Find where the given text appears and provide that cell's center as (x, y) coordinate. 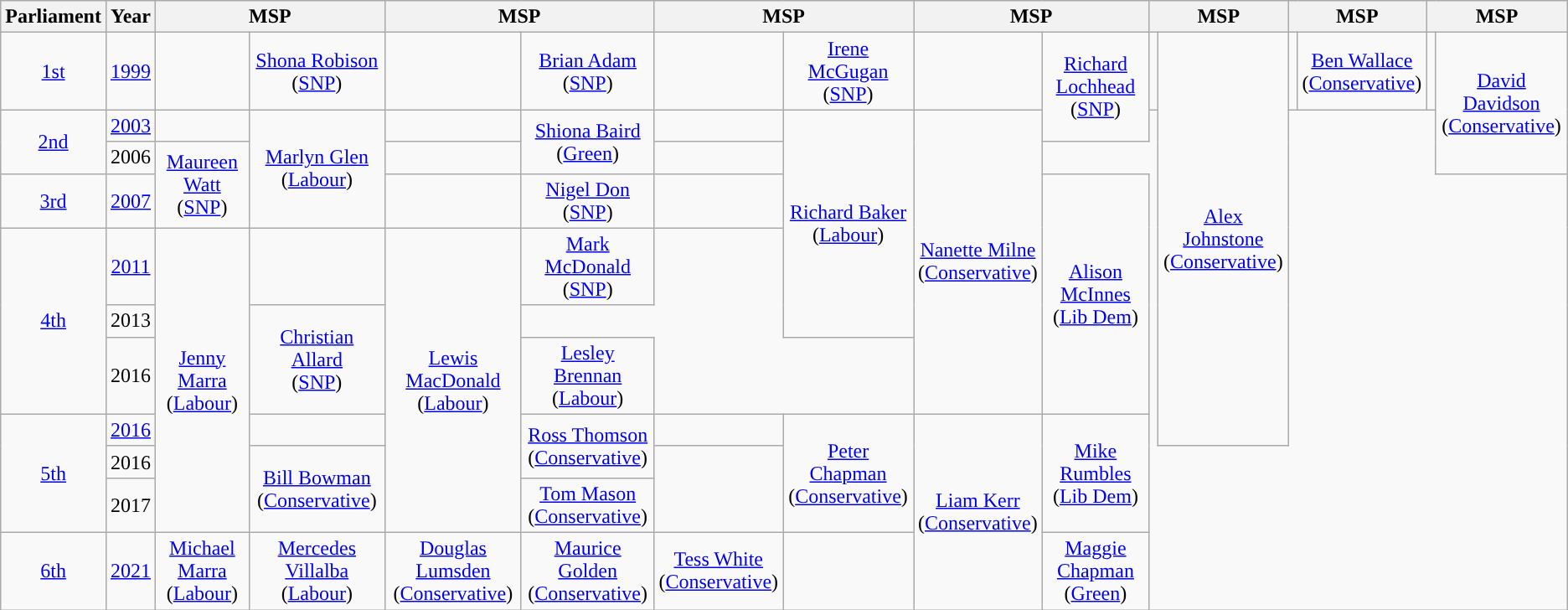
Peter Chapman(Conservative) (848, 473)
4th (54, 321)
Alex Johnstone(Conservative) (1223, 240)
Mercedes Villalba(Labour) (317, 571)
David Davidson(Conservative) (1502, 103)
Lesley Brennan(Labour) (587, 375)
Irene McGugan(SNP) (848, 71)
Ross Thomson(Conservative) (587, 446)
2013 (131, 321)
Year (131, 17)
Nigel Don(SNP) (587, 201)
2017 (131, 504)
Ben Wallace(Conservative) (1362, 71)
Christian Allard(SNP) (317, 359)
Mark McDonald(SNP) (587, 266)
Tom Mason(Conservative) (587, 504)
Maureen Watt(SNP) (203, 184)
2006 (131, 158)
Douglas Lumsden(Conservative) (452, 571)
Parliament (54, 17)
Alison McInnes(Lib Dem) (1096, 293)
Marlyn Glen(Labour) (317, 169)
Maurice Golden(Conservative) (587, 571)
Liam Kerr(Conservative) (978, 511)
3rd (54, 201)
Brian Adam(SNP) (587, 71)
2003 (131, 126)
Jenny Marra(Labour) (203, 380)
2007 (131, 201)
Nanette Milne(Conservative) (978, 261)
2021 (131, 571)
5th (54, 473)
Shona Robison(SNP) (317, 71)
Bill Bowman(Conservative) (317, 489)
Richard Lochhead (SNP) (1096, 87)
2011 (131, 266)
Michael Marra(Labour) (203, 571)
1st (54, 71)
Maggie Chapman(Green) (1096, 571)
6th (54, 571)
Tess White(Conservative) (719, 571)
Mike Rumbles(Lib Dem) (1096, 473)
2nd (54, 142)
Richard Baker(Labour) (848, 223)
Shiona Baird(Green) (587, 142)
1999 (131, 71)
Lewis MacDonald(Labour) (452, 380)
